Output the (X, Y) coordinate of the center of the cell containing the given text.  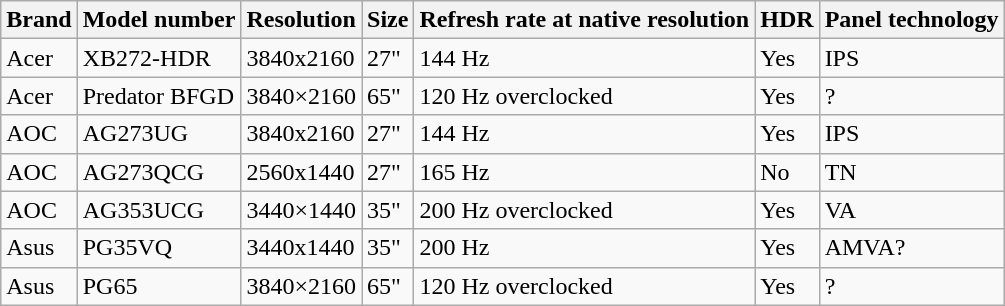
Model number (159, 20)
XB272-HDR (159, 58)
TN (912, 172)
Refresh rate at native resolution (584, 20)
AG353UCG (159, 210)
VA (912, 210)
200 Hz (584, 248)
3440x1440 (302, 248)
No (787, 172)
200 Hz overclocked (584, 210)
AG273QCG (159, 172)
3440×1440 (302, 210)
Resolution (302, 20)
HDR (787, 20)
PG65 (159, 286)
Size (388, 20)
Predator BFGD (159, 96)
AMVA? (912, 248)
2560x1440 (302, 172)
165 Hz (584, 172)
Panel technology (912, 20)
PG35VQ (159, 248)
AG273UG (159, 134)
Brand (39, 20)
